Return the (X, Y) coordinate for the center point of the cell that contains the specified text.  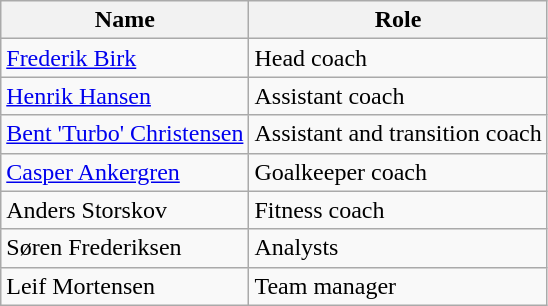
Casper Ankergren (125, 172)
Name (125, 20)
Frederik Birk (125, 58)
Fitness coach (398, 210)
Anders Storskov (125, 210)
Head coach (398, 58)
Leif Mortensen (125, 286)
Role (398, 20)
Goalkeeper coach (398, 172)
Analysts (398, 248)
Assistant coach (398, 96)
Team manager (398, 286)
Søren Frederiksen (125, 248)
Bent 'Turbo' Christensen (125, 134)
Henrik Hansen (125, 96)
Assistant and transition coach (398, 134)
